Output the [X, Y] coordinate of the center of the cell containing the given text.  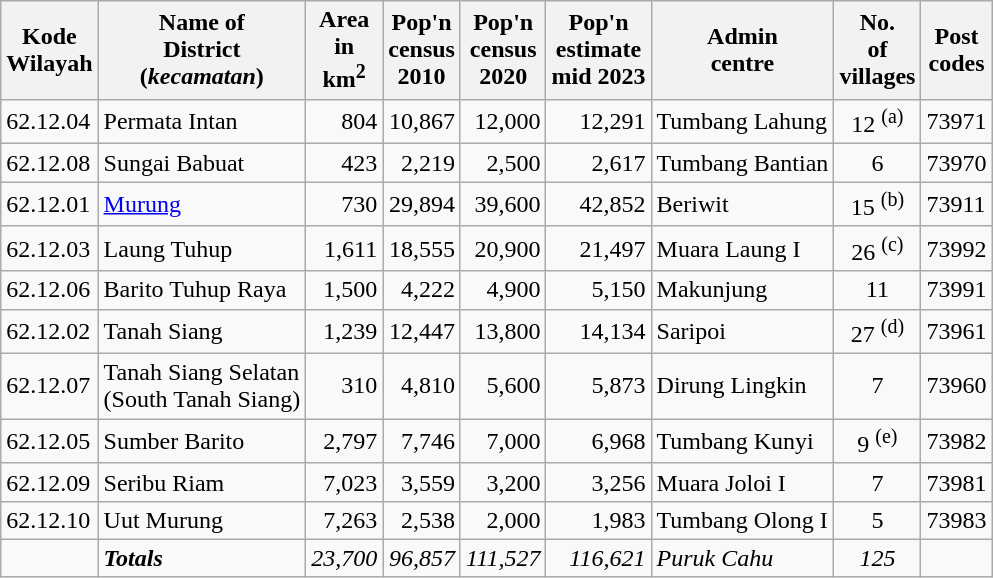
Tumbang Olong I [742, 520]
Uut Murung [202, 520]
7,023 [344, 482]
20,900 [503, 248]
4,900 [503, 290]
2,219 [422, 163]
73970 [956, 163]
5,600 [503, 386]
73981 [956, 482]
Admincentre [742, 50]
62.12.08 [50, 163]
Tanah Siang [202, 332]
2,000 [503, 520]
73983 [956, 520]
7,263 [344, 520]
Murung [202, 204]
1,500 [344, 290]
4,810 [422, 386]
5 [878, 520]
23,700 [344, 558]
73991 [956, 290]
Tanah Siang Selatan(South Tanah Siang) [202, 386]
96,857 [422, 558]
Laung Tuhup [202, 248]
Makunjung [742, 290]
73961 [956, 332]
Pop'ncensus2010 [422, 50]
Muara Joloi I [742, 482]
730 [344, 204]
125 [878, 558]
Puruk Cahu [742, 558]
804 [344, 122]
Postcodes [956, 50]
73992 [956, 248]
12 (a) [878, 122]
9 (e) [878, 442]
Tumbang Lahung [742, 122]
1,611 [344, 248]
1,239 [344, 332]
14,134 [598, 332]
1,983 [598, 520]
423 [344, 163]
39,600 [503, 204]
Saripoi [742, 332]
2,617 [598, 163]
62.12.04 [50, 122]
21,497 [598, 248]
310 [344, 386]
Tumbang Kunyi [742, 442]
2,538 [422, 520]
5,873 [598, 386]
27 (d) [878, 332]
11 [878, 290]
12,291 [598, 122]
29,894 [422, 204]
Area in km2 [344, 50]
73982 [956, 442]
42,852 [598, 204]
62.12.01 [50, 204]
12,000 [503, 122]
62.12.07 [50, 386]
13,800 [503, 332]
Totals [202, 558]
Sungai Babuat [202, 163]
10,867 [422, 122]
12,447 [422, 332]
Pop'ncensus2020 [503, 50]
15 (b) [878, 204]
3,256 [598, 482]
26 (c) [878, 248]
62.12.03 [50, 248]
111,527 [503, 558]
62.12.05 [50, 442]
Pop'nestimatemid 2023 [598, 50]
6 [878, 163]
Muara Laung I [742, 248]
Seribu Riam [202, 482]
18,555 [422, 248]
62.12.06 [50, 290]
3,200 [503, 482]
7,000 [503, 442]
Kode Wilayah [50, 50]
5,150 [598, 290]
73971 [956, 122]
116,621 [598, 558]
2,797 [344, 442]
62.12.10 [50, 520]
No. ofvillages [878, 50]
Permata Intan [202, 122]
Dirung Lingkin [742, 386]
4,222 [422, 290]
2,500 [503, 163]
62.12.09 [50, 482]
Barito Tuhup Raya [202, 290]
Tumbang Bantian [742, 163]
Beriwit [742, 204]
73911 [956, 204]
73960 [956, 386]
Sumber Barito [202, 442]
Name ofDistrict(kecamatan) [202, 50]
3,559 [422, 482]
62.12.02 [50, 332]
6,968 [598, 442]
7,746 [422, 442]
